Provide the [X, Y] coordinate of the cell's center where the given text is located.  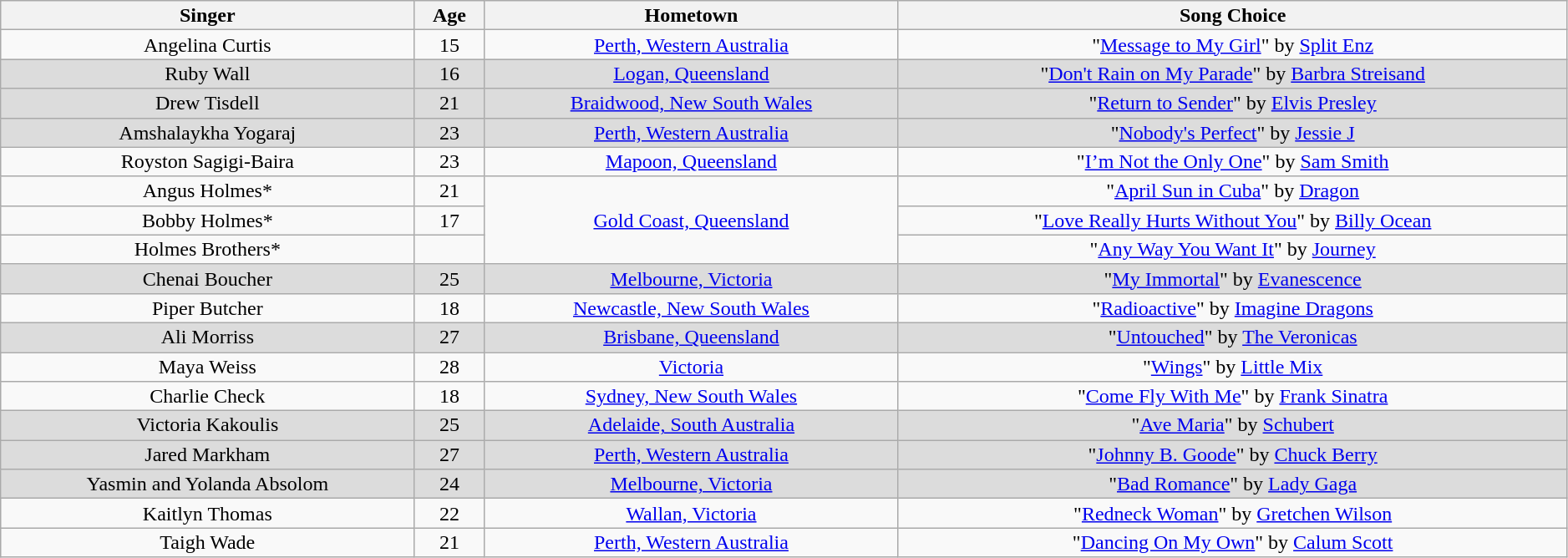
Piper Butcher [207, 307]
Sydney, New South Wales [692, 396]
"Bad Romance" by Lady Gaga [1233, 484]
"Love Really Hurts Without You" by Billy Ocean [1233, 221]
Mapoon, Queensland [692, 162]
Amshalaykha Yogaraj [207, 132]
"Don't Rain on My Parade" by Barbra Streisand [1233, 74]
Adelaide, South Australia [692, 426]
Bobby Holmes* [207, 221]
"I’m Not the Only One" by Sam Smith [1233, 162]
Brisbane, Queensland [692, 337]
"Ave Maria" by Schubert [1233, 426]
Gold Coast, Queensland [692, 221]
Victoria [692, 368]
"Message to My Girl" by Split Enz [1233, 45]
Holmes Brothers* [207, 249]
"Untouched" by The Veronicas [1233, 337]
Kaitlyn Thomas [207, 513]
Charlie Check [207, 396]
"Any Way You Want It" by Journey [1233, 249]
Logan, Queensland [692, 74]
Ruby Wall [207, 74]
22 [449, 513]
"Redneck Woman" by Gretchen Wilson [1233, 513]
Chenai Boucher [207, 279]
Royston Sagigi-Baira [207, 162]
"Wings" by Little Mix [1233, 368]
"Dancing On My Own" by Calum Scott [1233, 543]
17 [449, 221]
Angus Holmes* [207, 190]
Braidwood, New South Wales [692, 104]
28 [449, 368]
"April Sun in Cuba" by Dragon [1233, 190]
16 [449, 74]
Taigh Wade [207, 543]
Yasmin and Yolanda Absolom [207, 484]
Hometown [692, 15]
Newcastle, New South Wales [692, 307]
Ali Morriss [207, 337]
24 [449, 484]
Victoria Kakoulis [207, 426]
15 [449, 45]
"Return to Sender" by Elvis Presley [1233, 104]
"Nobody's Perfect" by Jessie J [1233, 132]
"Radioactive" by Imagine Dragons [1233, 307]
Drew Tisdell [207, 104]
Angelina Curtis [207, 45]
Song Choice [1233, 15]
Maya Weiss [207, 368]
"Come Fly With Me" by Frank Sinatra [1233, 396]
"Johnny B. Goode" by Chuck Berry [1233, 454]
Singer [207, 15]
Jared Markham [207, 454]
Wallan, Victoria [692, 513]
"My Immortal" by Evanescence [1233, 279]
Age [449, 15]
